Scan for the cell matching the given text and deliver its (X, Y) coordinate at center. 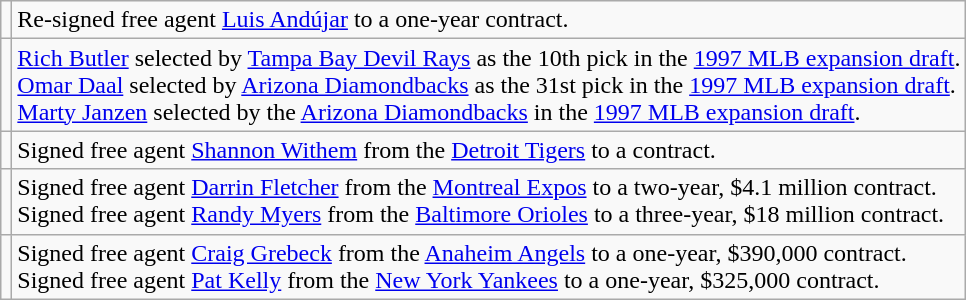
Signed free agent Shannon Withem from the Detroit Tigers to a contract. (489, 150)
Re-signed free agent Luis Andújar to a one-year contract. (489, 20)
